Identify which cell holds the provided text, then report its (X, Y) central coordinate. 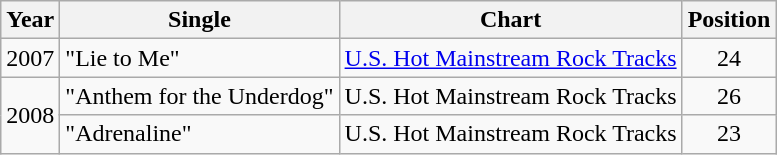
23 (729, 134)
Single (200, 20)
26 (729, 96)
2007 (30, 58)
"Adrenaline" (200, 134)
Position (729, 20)
Chart (510, 20)
"Anthem for the Underdog" (200, 96)
2008 (30, 115)
Year (30, 20)
24 (729, 58)
"Lie to Me" (200, 58)
